From the cell containing the given text, extract its center point as [x, y] coordinate. 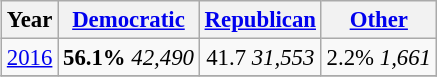
Democratic [129, 20]
Year [30, 20]
41.7 31,553 [260, 58]
56.1% 42,490 [129, 58]
Republican [260, 20]
2.2% 1,661 [378, 58]
2016 [30, 58]
Other [378, 20]
